Provide the [X, Y] coordinate of the cell's center where the given text is located.  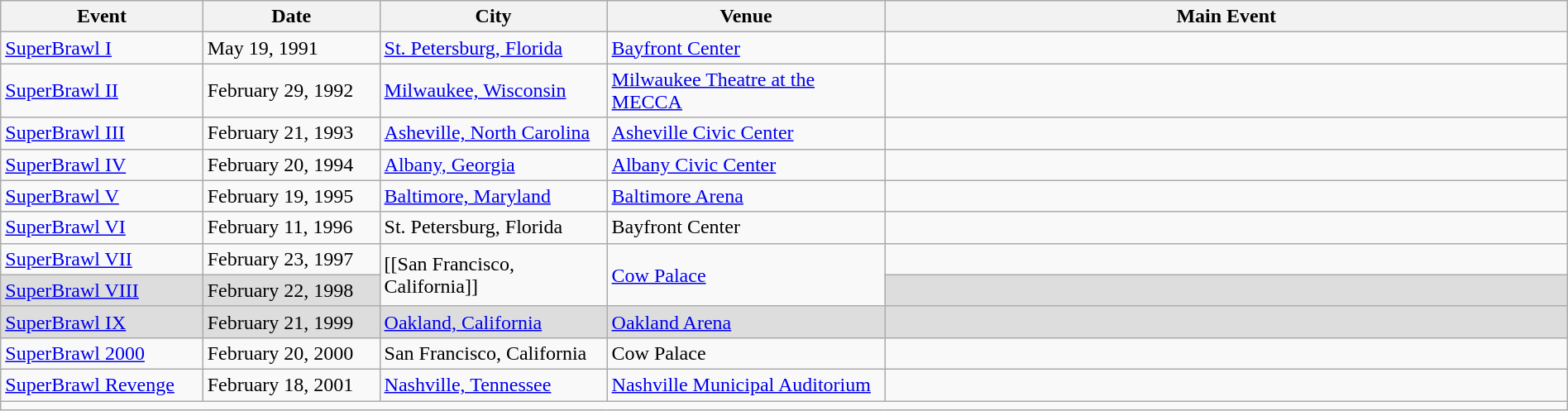
Albany Civic Center [746, 165]
Albany, Georgia [493, 165]
SuperBrawl Revenge [102, 385]
SuperBrawl V [102, 196]
February 18, 2001 [291, 385]
Main Event [1226, 17]
Nashville, Tennessee [493, 385]
Venue [746, 17]
SuperBrawl 2000 [102, 353]
February 23, 1997 [291, 259]
May 19, 1991 [291, 48]
Date [291, 17]
SuperBrawl IV [102, 165]
SuperBrawl VI [102, 227]
Asheville Civic Center [746, 133]
February 21, 1999 [291, 322]
February 20, 2000 [291, 353]
SuperBrawl IX [102, 322]
Oakland Arena [746, 322]
February 22, 1998 [291, 290]
February 20, 1994 [291, 165]
[[San Francisco, California]] [493, 275]
City [493, 17]
Baltimore Arena [746, 196]
SuperBrawl VII [102, 259]
SuperBrawl III [102, 133]
SuperBrawl VIII [102, 290]
SuperBrawl II [102, 91]
Milwaukee, Wisconsin [493, 91]
February 29, 1992 [291, 91]
San Francisco, California [493, 353]
Asheville, North Carolina [493, 133]
Milwaukee Theatre at the MECCA [746, 91]
Event [102, 17]
SuperBrawl I [102, 48]
February 21, 1993 [291, 133]
Baltimore, Maryland [493, 196]
Oakland, California [493, 322]
Nashville Municipal Auditorium [746, 385]
February 19, 1995 [291, 196]
February 11, 1996 [291, 227]
